Scan for the cell matching the given text and deliver its (X, Y) coordinate at center. 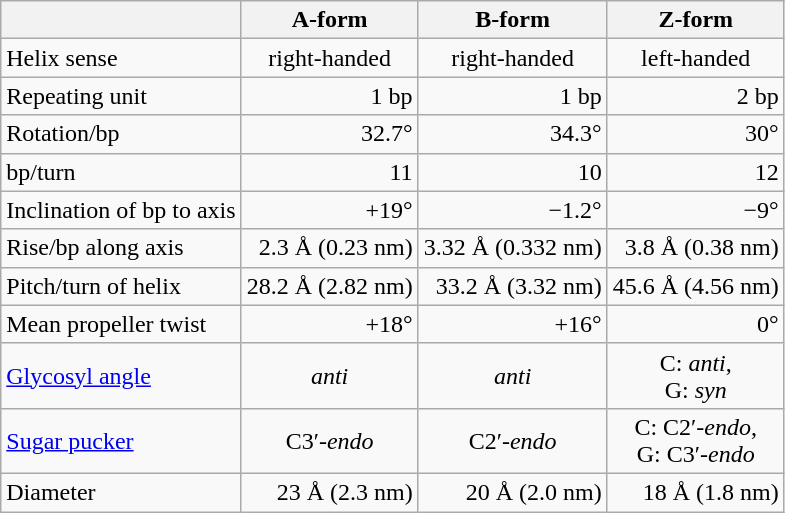
23 Å (2.3 nm) (330, 492)
20 Å (2.0 nm) (512, 492)
0° (696, 324)
12 (696, 172)
11 (330, 172)
−1.2° (512, 210)
2 bp (696, 96)
C: C2′-endo,G: C3′-endo (696, 440)
C2′-endo (512, 440)
Sugar pucker (121, 440)
C3′-endo (330, 440)
Rise/bp along axis (121, 248)
+19° (330, 210)
A-form (330, 20)
Glycosyl angle (121, 376)
Repeating unit (121, 96)
32.7° (330, 134)
Diameter (121, 492)
B-form (512, 20)
2.3 Å (0.23 nm) (330, 248)
45.6 Å (4.56 nm) (696, 286)
3.32 Å (0.332 nm) (512, 248)
+18° (330, 324)
18 Å (1.8 nm) (696, 492)
bp/turn (121, 172)
Helix sense (121, 58)
33.2 Å (3.32 nm) (512, 286)
10 (512, 172)
Inclination of bp to axis (121, 210)
−9° (696, 210)
3.8 Å (0.38 nm) (696, 248)
34.3° (512, 134)
Pitch/turn of helix (121, 286)
+16° (512, 324)
30° (696, 134)
C: anti, G: syn (696, 376)
Mean propeller twist (121, 324)
28.2 Å (2.82 nm) (330, 286)
left-handed (696, 58)
Rotation/bp (121, 134)
Z-form (696, 20)
